Return the (X, Y) coordinate for the center point of the cell that contains the specified text.  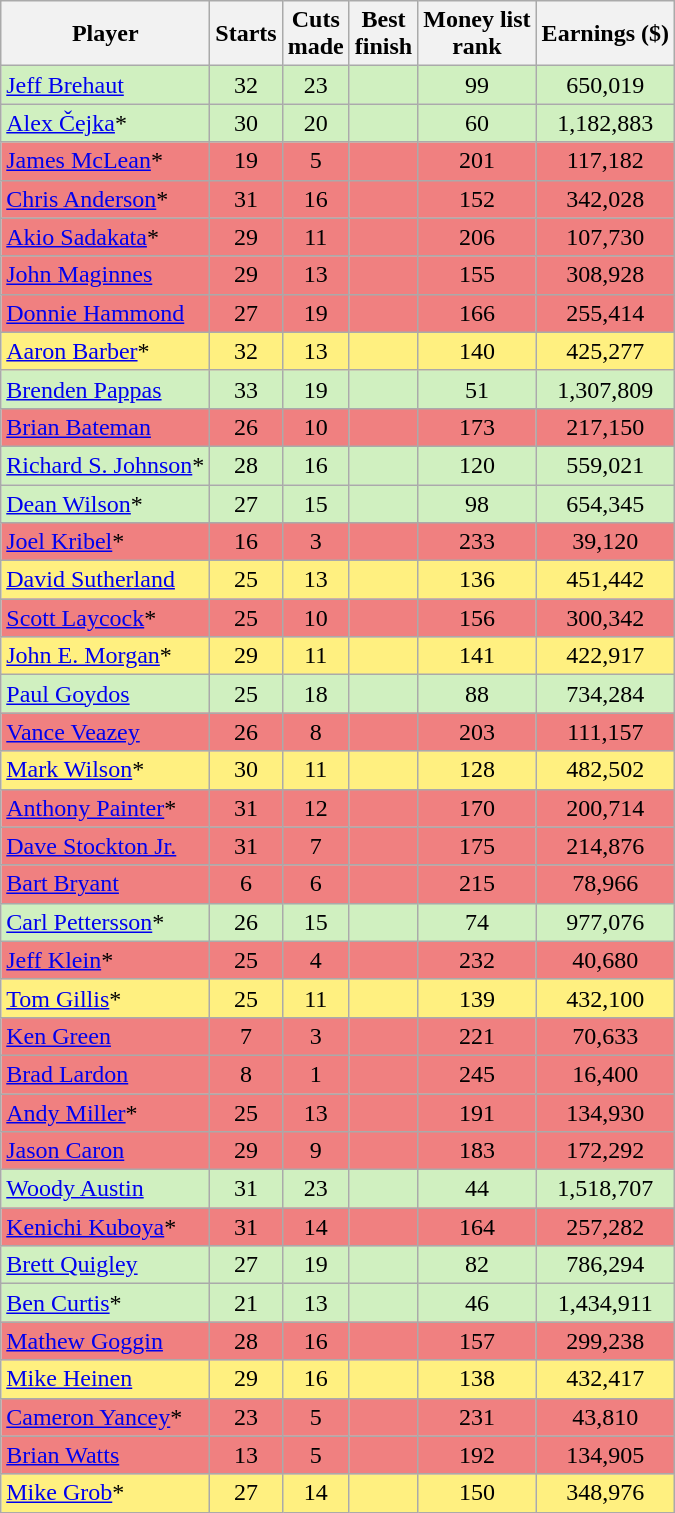
156 (477, 618)
200,714 (605, 808)
70,633 (605, 1036)
140 (477, 351)
Kenichi Kuboya* (106, 1227)
Brenden Pappas (106, 389)
Brad Lardon (106, 1074)
559,021 (605, 465)
Dave Stockton Jr. (106, 846)
Jason Caron (106, 1151)
David Sutherland (106, 580)
88 (477, 694)
786,294 (605, 1265)
1,182,883 (605, 123)
111,157 (605, 732)
78,966 (605, 884)
299,238 (605, 1341)
150 (477, 1493)
342,028 (605, 199)
21 (246, 1303)
40,680 (605, 960)
1,307,809 (605, 389)
Aaron Barber* (106, 351)
Jeff Klein* (106, 960)
233 (477, 542)
Carl Pettersson* (106, 922)
Brett Quigley (106, 1265)
Alex Čejka* (106, 123)
Scott Laycock* (106, 618)
183 (477, 1151)
117,182 (605, 161)
Bart Bryant (106, 884)
John E. Morgan* (106, 656)
46 (477, 1303)
107,730 (605, 237)
Anthony Painter* (106, 808)
Dean Wilson* (106, 503)
203 (477, 732)
432,417 (605, 1379)
482,502 (605, 770)
451,442 (605, 580)
201 (477, 161)
4 (316, 960)
16,400 (605, 1074)
300,342 (605, 618)
257,282 (605, 1227)
Mark Wilson* (106, 770)
Andy Miller* (106, 1113)
Money listrank (477, 34)
654,345 (605, 503)
155 (477, 275)
9 (316, 1151)
231 (477, 1417)
308,928 (605, 275)
120 (477, 465)
255,414 (605, 313)
152 (477, 199)
173 (477, 427)
172,292 (605, 1151)
221 (477, 1036)
Cameron Yancey* (106, 1417)
12 (316, 808)
John Maginnes (106, 275)
139 (477, 998)
245 (477, 1074)
44 (477, 1189)
134,930 (605, 1113)
136 (477, 580)
Ben Curtis* (106, 1303)
166 (477, 313)
Akio Sadakata* (106, 237)
98 (477, 503)
Mike Grob* (106, 1493)
1,434,911 (605, 1303)
432,100 (605, 998)
20 (316, 123)
74 (477, 922)
82 (477, 1265)
Woody Austin (106, 1189)
60 (477, 123)
39,120 (605, 542)
348,976 (605, 1493)
138 (477, 1379)
18 (316, 694)
650,019 (605, 85)
Paul Goydos (106, 694)
43,810 (605, 1417)
Tom Gillis* (106, 998)
134,905 (605, 1455)
Jeff Brehaut (106, 85)
128 (477, 770)
Earnings ($) (605, 34)
Brian Bateman (106, 427)
Richard S. Johnson* (106, 465)
175 (477, 846)
99 (477, 85)
Starts (246, 34)
191 (477, 1113)
Brian Watts (106, 1455)
Joel Kribel* (106, 542)
422,917 (605, 656)
51 (477, 389)
206 (477, 237)
Vance Veazey (106, 732)
Mike Heinen (106, 1379)
164 (477, 1227)
977,076 (605, 922)
734,284 (605, 694)
192 (477, 1455)
157 (477, 1341)
Ken Green (106, 1036)
Donnie Hammond (106, 313)
214,876 (605, 846)
Cutsmade (316, 34)
1,518,707 (605, 1189)
1 (316, 1074)
232 (477, 960)
425,277 (605, 351)
33 (246, 389)
215 (477, 884)
Chris Anderson* (106, 199)
Bestfinish (383, 34)
217,150 (605, 427)
James McLean* (106, 161)
170 (477, 808)
Mathew Goggin (106, 1341)
141 (477, 656)
Player (106, 34)
